Determine the (x, y) coordinate at the center of the cell enclosing the given text.  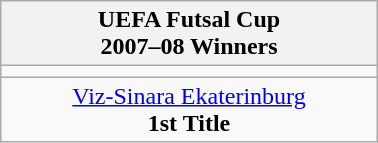
Viz-Sinara Ekaterinburg1st Title (189, 110)
UEFA Futsal Cup 2007–08 Winners (189, 34)
